Return the (x, y) coordinate for the center point of the cell that contains the specified text.  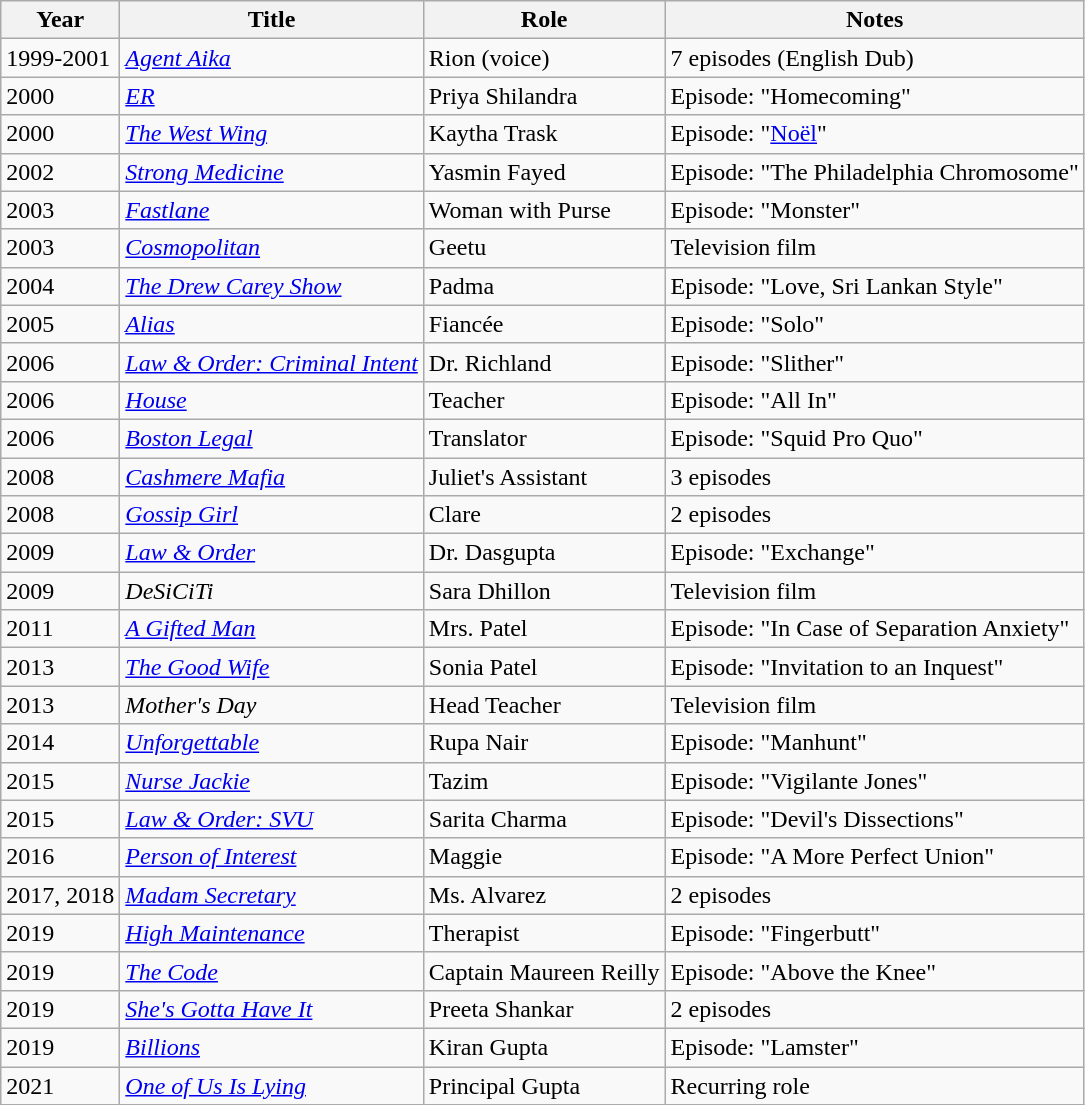
Unforgettable (272, 743)
Episode: "Fingerbutt" (874, 933)
Preeta Shankar (544, 1009)
Episode: "Solo" (874, 324)
Episode: "Squid Pro Quo" (874, 438)
Madam Secretary (272, 895)
The Code (272, 971)
Dr. Dasgupta (544, 553)
Recurring role (874, 1085)
Billions (272, 1047)
Episode: "Slither" (874, 362)
One of Us Is Lying (272, 1085)
Sara Dhillon (544, 591)
Fiancée (544, 324)
Gossip Girl (272, 515)
Nurse Jackie (272, 781)
Maggie (544, 857)
Captain Maureen Reilly (544, 971)
Law & Order: SVU (272, 819)
Episode: "In Case of Separation Anxiety" (874, 629)
High Maintenance (272, 933)
Cosmopolitan (272, 248)
DeSiCiTi (272, 591)
Notes (874, 20)
Law & Order (272, 553)
Woman with Purse (544, 210)
3 episodes (874, 477)
2017, 2018 (60, 895)
Kaytha Trask (544, 134)
Tazim (544, 781)
Yasmin Fayed (544, 172)
Kiran Gupta (544, 1047)
Rupa Nair (544, 743)
2014 (60, 743)
Mother's Day (272, 705)
Alias (272, 324)
Episode: "Above the Knee" (874, 971)
Rion (voice) (544, 58)
Episode: "Monster" (874, 210)
Boston Legal (272, 438)
Priya Shilandra (544, 96)
2002 (60, 172)
2011 (60, 629)
The West Wing (272, 134)
Clare (544, 515)
Law & Order: Criminal Intent (272, 362)
Episode: "Invitation to an Inquest" (874, 667)
Padma (544, 286)
Year (60, 20)
A Gifted Man (272, 629)
Strong Medicine (272, 172)
Sarita Charma (544, 819)
Episode: "Love, Sri Lankan Style" (874, 286)
2004 (60, 286)
Therapist (544, 933)
Episode: "Lamster" (874, 1047)
Geetu (544, 248)
Translator (544, 438)
Agent Aika (272, 58)
The Drew Carey Show (272, 286)
2021 (60, 1085)
2016 (60, 857)
Cashmere Mafia (272, 477)
Episode: "The Philadelphia Chromosome" (874, 172)
ER (272, 96)
Episode: "Exchange" (874, 553)
Role (544, 20)
Head Teacher (544, 705)
Episode: "Homecoming" (874, 96)
Episode: "Manhunt" (874, 743)
House (272, 400)
Juliet's Assistant (544, 477)
Teacher (544, 400)
2005 (60, 324)
Fastlane (272, 210)
The Good Wife (272, 667)
Episode: "Vigilante Jones" (874, 781)
Sonia Patel (544, 667)
Title (272, 20)
Episode: "A More Perfect Union" (874, 857)
Episode: "Devil's Dissections" (874, 819)
Episode: "All In" (874, 400)
Episode: "Noël" (874, 134)
She's Gotta Have It (272, 1009)
1999-2001 (60, 58)
Person of Interest (272, 857)
Ms. Alvarez (544, 895)
Mrs. Patel (544, 629)
Dr. Richland (544, 362)
7 episodes (English Dub) (874, 58)
Principal Gupta (544, 1085)
